Locate the cell with the specified text and output its [x, y] center coordinate. 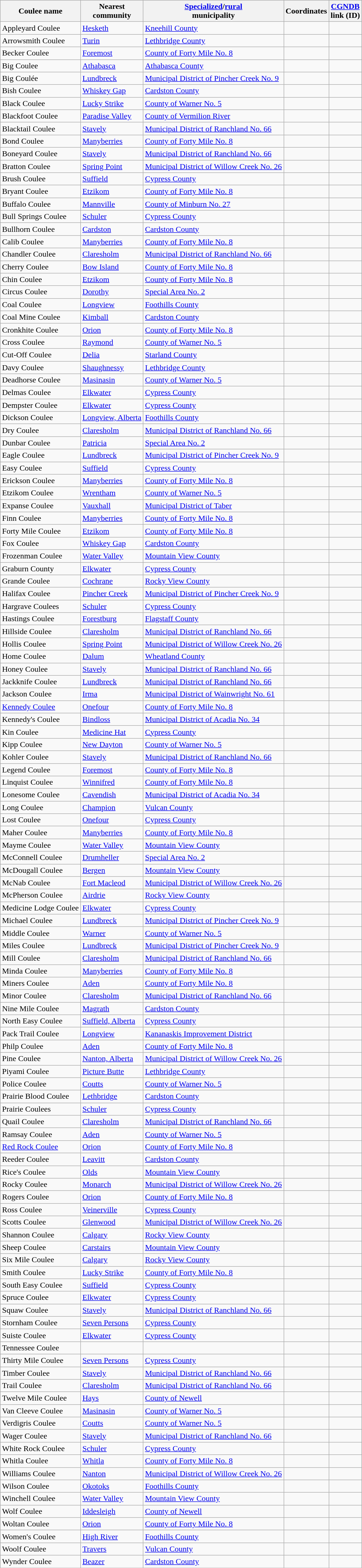
Kohler Coulee [40, 757]
Honey Coulee [40, 669]
Fox Coulee [40, 543]
Minor Coulee [40, 996]
Brush Coulee [40, 179]
Six Mile Coulee [40, 1260]
Cut-Off Coulee [40, 355]
Halifax Coulee [40, 594]
Turin [112, 41]
Bratton Coulee [40, 166]
Lonesome Coulee [40, 795]
Leavitt [112, 1159]
Appleyard Coulee [40, 28]
Red Rock Coulee [40, 1147]
Hays [112, 1398]
Winnifred [112, 782]
Minda Coulee [40, 971]
Nine Mile Coulee [40, 1009]
Suiste Coulee [40, 1335]
Wager Coulee [40, 1436]
Bond Coulee [40, 141]
Medicine Hat [112, 732]
Delmas Coulee [40, 393]
Airdrie [112, 895]
Wynder Coulee [40, 1561]
McPherson Coulee [40, 895]
Travers [112, 1549]
Squaw Coulee [40, 1310]
Easy Coulee [40, 468]
Olds [112, 1172]
Municipal District of Taber [214, 506]
Deadhorse Coulee [40, 380]
Shaughnessy [112, 368]
Trail Coulee [40, 1386]
Tennessee Coulee [40, 1348]
Calib Coulee [40, 242]
Hargrave Coulees [40, 606]
Reeder Coulee [40, 1159]
Hastings Coulee [40, 619]
Legend Coulee [40, 770]
Iddesleigh [112, 1511]
Paradise Valley [112, 116]
Coulee name [40, 11]
Miles Coulee [40, 945]
Fort Macleod [112, 883]
Hollis Coulee [40, 644]
Lethbridge [112, 1096]
Wolf Coulee [40, 1511]
Williams Coulee [40, 1474]
Monarch [112, 1185]
Rocky Coulee [40, 1185]
Mannville [112, 204]
Home Coulee [40, 657]
Middle Coulee [40, 933]
Cross Coulee [40, 342]
Whitla Coulee [40, 1461]
Etzikom Coulee [40, 493]
McNab Coulee [40, 883]
Philp Coulee [40, 1046]
Wheatland County [214, 657]
Mayme Coulee [40, 845]
Raymond [112, 342]
Lost Coulee [40, 820]
Scotts Coulee [40, 1222]
Kimball [112, 317]
Hesketh [112, 28]
Dempster Coulee [40, 405]
County of Minburn No. 27 [214, 204]
Boneyard Coulee [40, 154]
Patricia [112, 443]
Twelve Mile Coulee [40, 1398]
Dalum [112, 657]
Linquist Coulee [40, 782]
Prairie Blood Coulee [40, 1096]
Forty Mile Coulee [40, 531]
Nanton [112, 1474]
Wilson Coulee [40, 1486]
Champion [112, 807]
Bish Coulee [40, 91]
Piyami Coulee [40, 1071]
Big Coulee [40, 66]
Black Coulee [40, 103]
Bryant Coulee [40, 192]
Bindloss [112, 719]
Picture Butte [112, 1071]
CGNDB link (ID) [345, 11]
Wrentham [112, 493]
Cochrane [112, 581]
Dorothy [112, 292]
Vauxhall [112, 506]
Irma [112, 694]
Thirty Mile Coulee [40, 1360]
Kin Coulee [40, 732]
Miners Coulee [40, 983]
Dickson Coulee [40, 418]
Nearest community [112, 11]
Eagle Coulee [40, 455]
Specialized/rural municipality [214, 11]
Coal Coulee [40, 304]
Jackson Coulee [40, 694]
Longview, Alberta [112, 418]
Arrowsmith Coulee [40, 41]
Bergen [112, 870]
McConnell Coulee [40, 858]
Carstairs [112, 1247]
Long Coulee [40, 807]
Cronkhite Coulee [40, 330]
Police Coulee [40, 1084]
Chin Coulee [40, 279]
Blacktail Coulee [40, 128]
Van Cleeve Coulee [40, 1411]
Hillside Coulee [40, 631]
Prairie Coulees [40, 1109]
Circus Coulee [40, 292]
Municipal District of Wainwright No. 61 [214, 694]
Magrath [112, 1009]
Pincher Creek [112, 594]
Sheep Coulee [40, 1247]
Drumheller [112, 858]
Becker Coulee [40, 53]
Delia [112, 355]
Okotoks [112, 1486]
Frozenman Coulee [40, 556]
Rice's Coulee [40, 1172]
Quail Coulee [40, 1122]
Maher Coulee [40, 833]
Buffalo Coulee [40, 204]
Kipp Coulee [40, 744]
Whitla [112, 1461]
Smith Coulee [40, 1272]
Coal Mine Coulee [40, 317]
Flagstaff County [214, 619]
Erickson Coulee [40, 481]
Ross Coulee [40, 1210]
Pack Trail Coulee [40, 1034]
County of Vermilion River [214, 116]
Chandler Coulee [40, 254]
Kneehill County [214, 28]
Pine Coulee [40, 1059]
Kennedy Coulee [40, 707]
Grande Coulee [40, 581]
Women's Coulee [40, 1536]
Starland County [214, 355]
Bull Springs Coulee [40, 217]
Kennedy's Coulee [40, 719]
Blackfoot Coulee [40, 116]
Glenwood [112, 1222]
Mill Coulee [40, 958]
Shannon Coulee [40, 1235]
Stornham Coulee [40, 1323]
Expanse Coulee [40, 506]
South Easy Coulee [40, 1285]
Graburn County [40, 568]
Cherry Coulee [40, 267]
White Rock Coulee [40, 1448]
Athabasca County [214, 66]
Big Coulée [40, 78]
Veinerville [112, 1210]
Forestburg [112, 619]
Cardston [112, 229]
Timber Coulee [40, 1373]
McDougall Coulee [40, 870]
Dunbar Coulee [40, 443]
Michael Coulee [40, 920]
Woolf Coulee [40, 1549]
Medicine Lodge Coulee [40, 908]
Ramsay Coulee [40, 1134]
High River [112, 1536]
Athabasca [112, 66]
Suffield, Alberta [112, 1021]
Warner [112, 933]
North Easy Coulee [40, 1021]
Beazer [112, 1561]
Jackknife Coulee [40, 682]
New Dayton [112, 744]
Finn Coulee [40, 518]
Woltan Coulee [40, 1524]
Bullhorn Coulee [40, 229]
Nanton, Alberta [112, 1059]
Kananaskis Improvement District [214, 1034]
Verdigris Coulee [40, 1423]
Dry Coulee [40, 430]
Bow Island [112, 267]
Spruce Coulee [40, 1298]
Coordinates [306, 11]
Cavendish [112, 795]
Winchell Coulee [40, 1499]
Davy Coulee [40, 368]
Rogers Coulee [40, 1197]
